Return the (x, y) coordinate for the center point of the cell that contains the specified text.  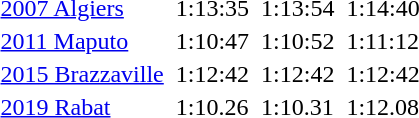
1:10:47 (212, 41)
1:10:52 (298, 41)
